Pinpoint the cell where the given text exists, returning its [X, Y] midpoint coordinate. 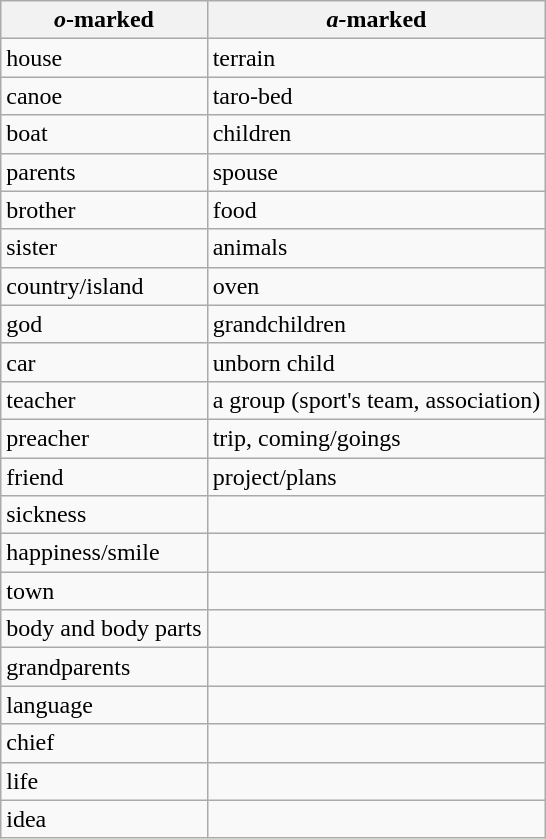
trip, coming/goings [376, 438]
a group (sport's team, association) [376, 400]
sister [104, 248]
chief [104, 743]
sickness [104, 515]
preacher [104, 438]
teacher [104, 400]
car [104, 362]
language [104, 705]
oven [376, 286]
boat [104, 134]
town [104, 591]
happiness/smile [104, 553]
idea [104, 819]
unborn child [376, 362]
canoe [104, 96]
parents [104, 172]
friend [104, 477]
taro-bed [376, 96]
brother [104, 210]
spouse [376, 172]
grandchildren [376, 324]
country/island [104, 286]
children [376, 134]
god [104, 324]
o-marked [104, 20]
project/plans [376, 477]
life [104, 781]
body and body parts [104, 629]
animals [376, 248]
house [104, 58]
a-marked [376, 20]
grandparents [104, 667]
terrain [376, 58]
food [376, 210]
